From the cell containing the given text, extract its center point as (X, Y) coordinate. 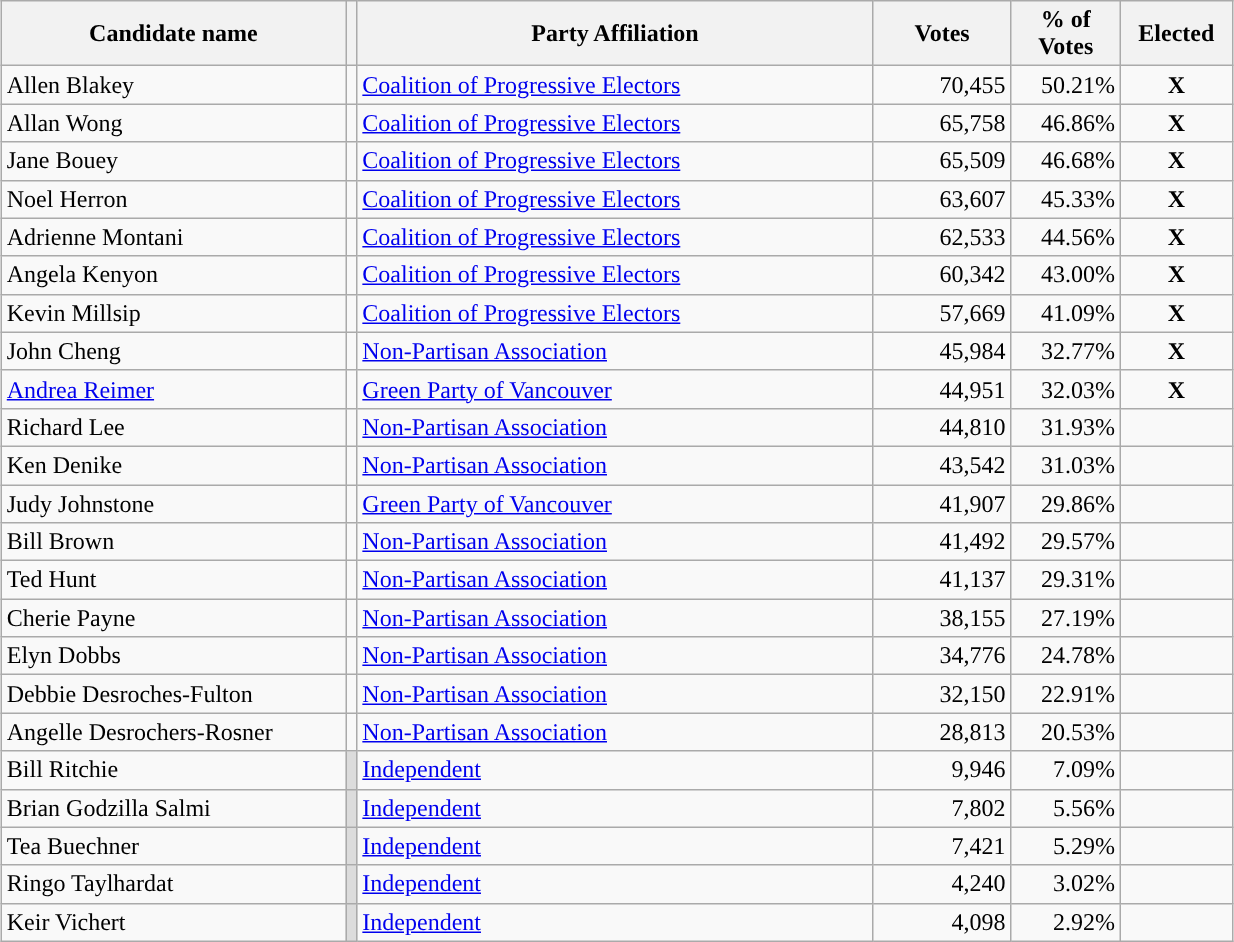
Cherie Payne (173, 618)
4,098 (942, 922)
4,240 (942, 884)
Noel Herron (173, 199)
32,150 (942, 694)
43,542 (942, 465)
57,669 (942, 313)
John Cheng (173, 351)
7.09% (1066, 770)
Angela Kenyon (173, 275)
Allen Blakey (173, 85)
Ringo Taylhardat (173, 884)
Elyn Dobbs (173, 656)
60,342 (942, 275)
38,155 (942, 618)
9,946 (942, 770)
Party Affiliation (615, 34)
Ted Hunt (173, 580)
44,810 (942, 427)
43.00% (1066, 275)
27.19% (1066, 618)
44,951 (942, 389)
Allan Wong (173, 123)
28,813 (942, 732)
20.53% (1066, 732)
29.86% (1066, 503)
7,802 (942, 808)
5.56% (1066, 808)
65,758 (942, 123)
Judy Johnstone (173, 503)
41,492 (942, 542)
Brian Godzilla Salmi (173, 808)
Richard Lee (173, 427)
31.03% (1066, 465)
45,984 (942, 351)
31.93% (1066, 427)
Jane Bouey (173, 161)
3.02% (1066, 884)
46.68% (1066, 161)
Adrienne Montani (173, 237)
Andrea Reimer (173, 389)
29.57% (1066, 542)
Candidate name (173, 34)
32.77% (1066, 351)
Debbie Desroches-Fulton (173, 694)
7,421 (942, 846)
% of Votes (1066, 34)
Angelle Desrochers-Rosner (173, 732)
29.31% (1066, 580)
Tea Buechner (173, 846)
41,137 (942, 580)
24.78% (1066, 656)
32.03% (1066, 389)
Keir Vichert (173, 922)
62,533 (942, 237)
70,455 (942, 85)
Bill Brown (173, 542)
46.86% (1066, 123)
44.56% (1066, 237)
22.91% (1066, 694)
45.33% (1066, 199)
Votes (942, 34)
65,509 (942, 161)
Kevin Millsip (173, 313)
41,907 (942, 503)
Ken Denike (173, 465)
2.92% (1066, 922)
63,607 (942, 199)
50.21% (1066, 85)
Bill Ritchie (173, 770)
5.29% (1066, 846)
Elected (1177, 34)
41.09% (1066, 313)
34,776 (942, 656)
